Return [x, y] of the center of cell containing provided text 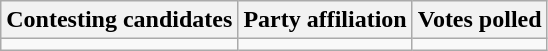
Contesting candidates [120, 20]
Votes polled [480, 20]
Party affiliation [325, 20]
